Output the [x, y] coordinate of the center of the cell containing the given text.  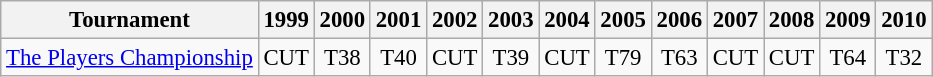
T38 [342, 58]
T79 [623, 58]
2008 [792, 20]
2006 [679, 20]
2004 [567, 20]
T40 [398, 58]
2010 [904, 20]
T39 [511, 58]
2005 [623, 20]
2000 [342, 20]
T64 [848, 58]
2009 [848, 20]
2001 [398, 20]
2007 [735, 20]
The Players Championship [130, 58]
T63 [679, 58]
2002 [455, 20]
Tournament [130, 20]
2003 [511, 20]
1999 [286, 20]
T32 [904, 58]
